Extract the [x, y] coordinate from the center of the cell holding the provided text.  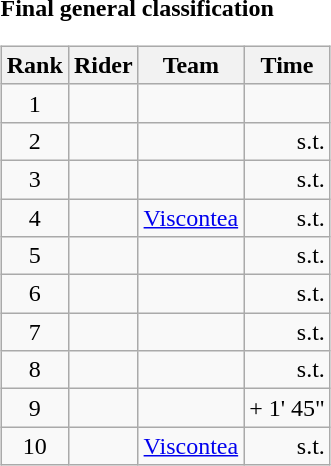
1 [34, 103]
5 [34, 256]
2 [34, 141]
3 [34, 179]
10 [34, 446]
Team [191, 65]
8 [34, 370]
Time [288, 65]
Rank [34, 65]
4 [34, 217]
7 [34, 332]
9 [34, 408]
Rider [103, 65]
6 [34, 294]
+ 1' 45" [288, 408]
